Detect which cell encompasses the target text, then output its [X, Y] center coordinate. 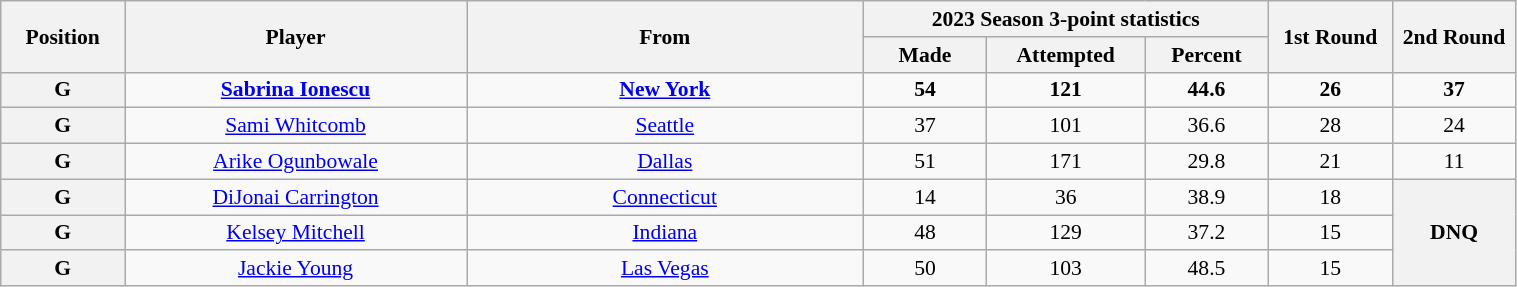
Percent [1207, 55]
New York [666, 90]
Kelsey Mitchell [296, 233]
51 [925, 162]
Player [296, 36]
121 [1066, 90]
Attempted [1066, 55]
21 [1330, 162]
2023 Season 3-point statistics [1066, 19]
101 [1066, 126]
Las Vegas [666, 269]
Seattle [666, 126]
24 [1454, 126]
129 [1066, 233]
Made [925, 55]
Connecticut [666, 197]
1st Round [1330, 36]
Position [63, 36]
14 [925, 197]
Sabrina Ionescu [296, 90]
DiJonai Carrington [296, 197]
Dallas [666, 162]
44.6 [1207, 90]
36 [1066, 197]
From [666, 36]
38.9 [1207, 197]
36.6 [1207, 126]
48 [925, 233]
11 [1454, 162]
171 [1066, 162]
37.2 [1207, 233]
Jackie Young [296, 269]
18 [1330, 197]
54 [925, 90]
DNQ [1454, 232]
103 [1066, 269]
48.5 [1207, 269]
Arike Ogunbowale [296, 162]
2nd Round [1454, 36]
50 [925, 269]
Sami Whitcomb [296, 126]
26 [1330, 90]
28 [1330, 126]
Indiana [666, 233]
29.8 [1207, 162]
